For the text-containing cell, return its midpoint in (X, Y) coordinate format. 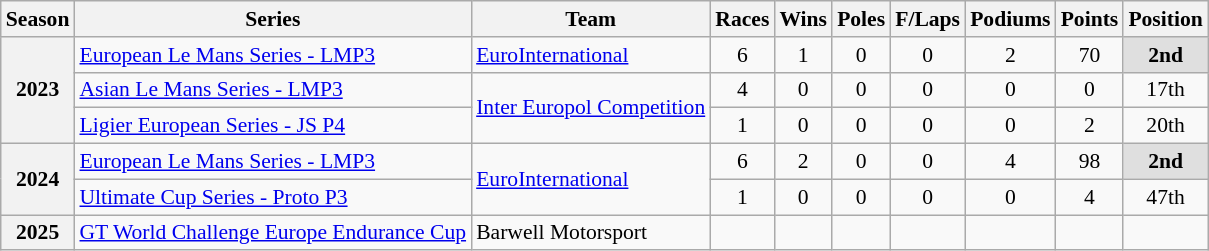
Asian Le Mans Series - LMP3 (272, 90)
47th (1165, 197)
Team (590, 19)
Inter Europol Competition (590, 108)
70 (1090, 55)
Position (1165, 19)
GT World Challenge Europe Endurance Cup (272, 233)
Ligier European Series - JS P4 (272, 126)
Points (1090, 19)
Wins (803, 19)
2025 (38, 233)
2024 (38, 180)
Season (38, 19)
F/Laps (928, 19)
98 (1090, 162)
Barwell Motorsport (590, 233)
Poles (861, 19)
Ultimate Cup Series - Proto P3 (272, 197)
Races (742, 19)
Series (272, 19)
20th (1165, 126)
Podiums (1010, 19)
17th (1165, 90)
2023 (38, 90)
